Return [X, Y] of the center of cell containing provided text 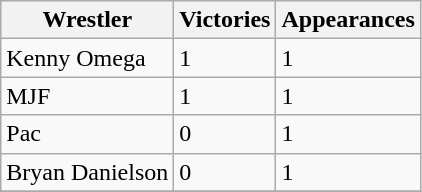
Victories [225, 20]
MJF [88, 96]
Wrestler [88, 20]
Appearances [348, 20]
Bryan Danielson [88, 172]
Pac [88, 134]
Kenny Omega [88, 58]
